Provide the (X, Y) coordinate of the cell's center where the given text is located.  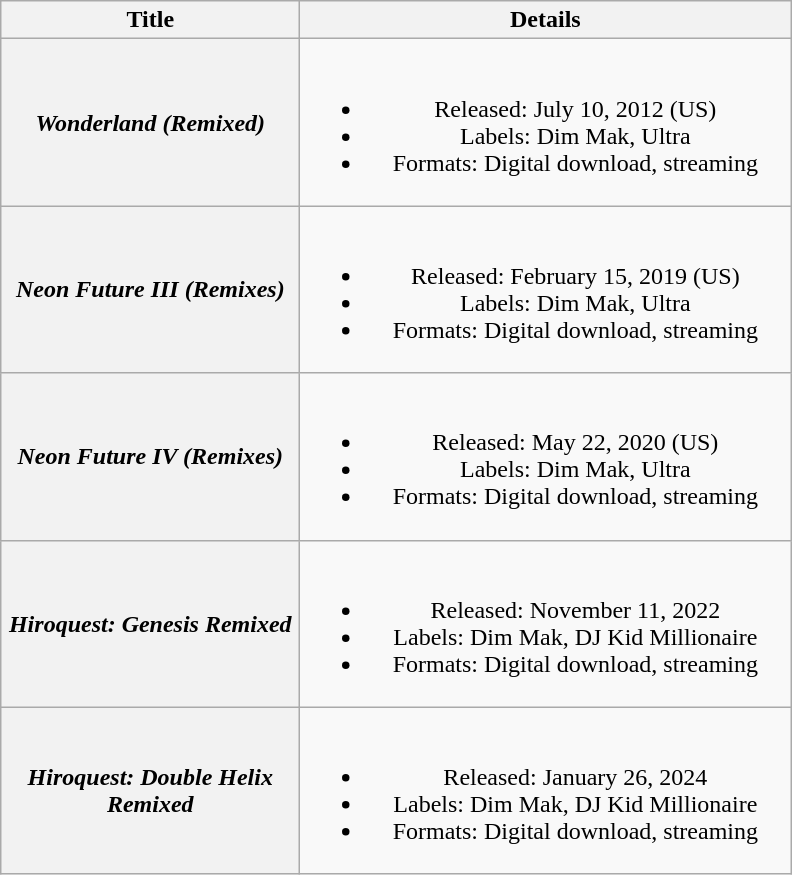
Released: November 11, 2022Labels: Dim Mak, DJ Kid MillionaireFormats: Digital download, streaming (546, 624)
Released: May 22, 2020 (US)Labels: Dim Mak, UltraFormats: Digital download, streaming (546, 456)
Wonderland (Remixed) (150, 122)
Title (150, 20)
Hiroquest: Genesis Remixed (150, 624)
Details (546, 20)
Released: January 26, 2024Labels: Dim Mak, DJ Kid MillionaireFormats: Digital download, streaming (546, 790)
Released: July 10, 2012 (US)Labels: Dim Mak, UltraFormats: Digital download, streaming (546, 122)
Neon Future III (Remixes) (150, 290)
Neon Future IV (Remixes) (150, 456)
Released: February 15, 2019 (US)Labels: Dim Mak, UltraFormats: Digital download, streaming (546, 290)
Hiroquest: Double Helix Remixed (150, 790)
